Return the [X, Y] coordinate for the center point of the cell that contains the specified text.  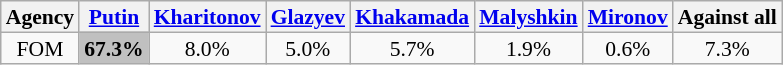
1.9% [528, 48]
Malyshkin [528, 16]
FOM [40, 48]
Kharitonov [208, 16]
Glazyev [308, 16]
Agency [40, 16]
Mironov [628, 16]
7.3% [728, 48]
5.0% [308, 48]
Putin [114, 16]
Khakamada [412, 16]
0.6% [628, 48]
Against all [728, 16]
5.7% [412, 48]
67.3% [114, 48]
8.0% [208, 48]
